Pinpoint the cell where the given text exists, returning its (x, y) midpoint coordinate. 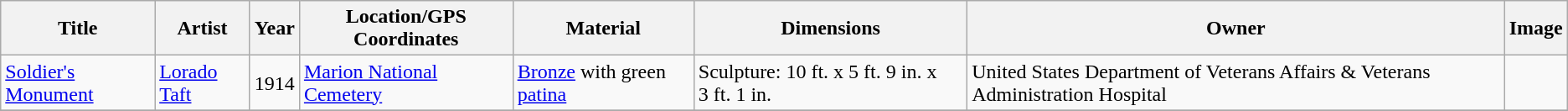
Sculpture: 10 ft. x 5 ft. 9 in. x 3 ft. 1 in. (830, 82)
Marion National Cemetery (405, 82)
1914 (275, 82)
Owner (1236, 29)
Title (78, 29)
Image (1536, 29)
United States Department of Veterans Affairs & Veterans Administration Hospital (1236, 82)
Lorado Taft (203, 82)
Bronze with green patina (603, 82)
Material (603, 29)
Location/GPS Coordinates (405, 29)
Dimensions (830, 29)
Year (275, 29)
Artist (203, 29)
Soldier's Monument (78, 82)
